Provide the (X, Y) coordinate of the cell's center where the given text is located.  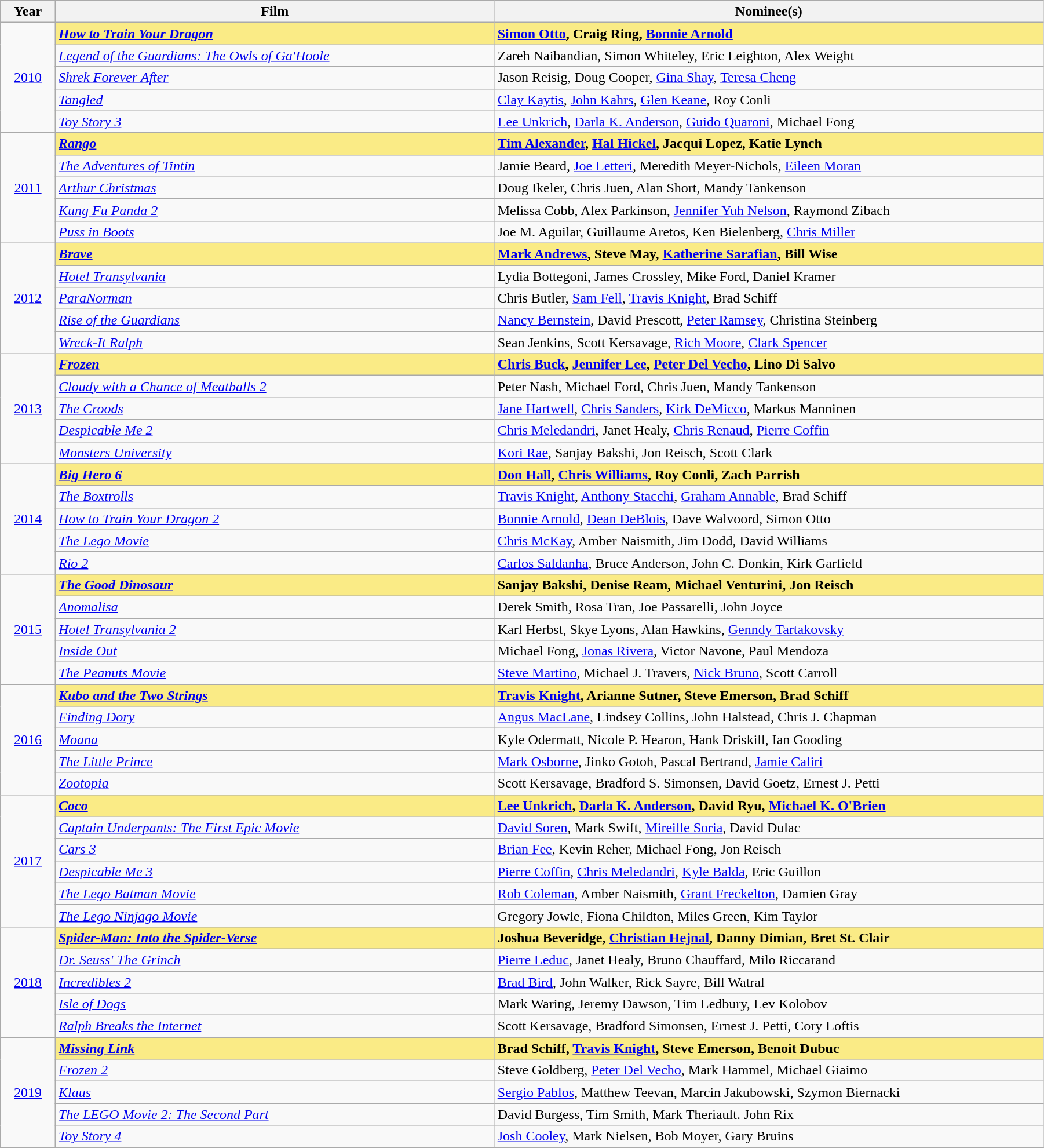
The Croods (275, 409)
Peter Nash, Michael Ford, Chris Juen, Mandy Tankenson (768, 387)
Kori Rae, Sanjay Bakshi, Jon Reisch, Scott Clark (768, 453)
Nancy Bernstein, David Prescott, Peter Ramsey, Christina Steinberg (768, 320)
Zootopia (275, 783)
Coco (275, 806)
Rango (275, 144)
Frozen (275, 365)
2013 (28, 409)
Despicable Me 2 (275, 431)
2017 (28, 861)
Zareh Naibandian, Simon Whiteley, Eric Leighton, Alex Weight (768, 56)
Despicable Me 3 (275, 872)
2019 (28, 1092)
Mark Osborne, Jinko Gotoh, Pascal Bertrand, Jamie Caliri (768, 761)
Pierre Coffin, Chris Meledandri, Kyle Balda, Eric Guillon (768, 872)
Nominee(s) (768, 12)
Cloudy with a Chance of Meatballs 2 (275, 387)
Chris Buck, Jennifer Lee, Peter Del Vecho, Lino Di Salvo (768, 365)
Derek Smith, Rosa Tran, Joe Passarelli, John Joyce (768, 607)
Puss in Boots (275, 232)
The Lego Ninjago Movie (275, 916)
Arthur Christmas (275, 188)
How to Train Your Dragon 2 (275, 519)
Legend of the Guardians: The Owls of Ga'Hoole (275, 56)
The Little Prince (275, 761)
Scott Kersavage, Bradford S. Simonsen, David Goetz, Ernest J. Petti (768, 783)
Frozen 2 (275, 1070)
Steve Goldberg, Peter Del Vecho, Mark Hammel, Michael Giaimo (768, 1070)
Steve Martino, Michael J. Travers, Nick Bruno, Scott Carroll (768, 673)
Toy Story 4 (275, 1136)
Dr. Seuss' The Grinch (275, 960)
Jane Hartwell, Chris Sanders, Kirk DeMicco, Markus Manninen (768, 409)
Sean Jenkins, Scott Kersavage, Rich Moore, Clark Spencer (768, 342)
Lydia Bottegoni, James Crossley, Mike Ford, Daniel Kramer (768, 276)
2016 (28, 739)
Moana (275, 739)
Lee Unkrich, Darla K. Anderson, Guido Quaroni, Michael Fong (768, 122)
Kung Fu Panda 2 (275, 210)
Monsters University (275, 453)
Toy Story 3 (275, 122)
Big Hero 6 (275, 475)
The Peanuts Movie (275, 673)
Angus MacLane, Lindsey Collins, John Halstead, Chris J. Chapman (768, 717)
Scott Kersavage, Bradford Simonsen, Ernest J. Petti, Cory Loftis (768, 1026)
Isle of Dogs (275, 1004)
Melissa Cobb, Alex Parkinson, Jennifer Yuh Nelson, Raymond Zibach (768, 210)
Michael Fong, Jonas Rivera, Victor Navone, Paul Mendoza (768, 651)
Don Hall, Chris Williams, Roy Conli, Zach Parrish (768, 475)
Carlos Saldanha, Bruce Anderson, John C. Donkin, Kirk Garfield (768, 563)
ParaNorman (275, 298)
The Good Dinosaur (275, 585)
Captain Underpants: The First Epic Movie (275, 828)
The Lego Movie (275, 541)
Doug Ikeler, Chris Juen, Alan Short, Mandy Tankenson (768, 188)
Brad Bird, John Walker, Rick Sayre, Bill Watral (768, 982)
Cars 3 (275, 850)
Rise of the Guardians (275, 320)
The Lego Batman Movie (275, 894)
Joe M. Aguilar, Guillaume Aretos, Ken Bielenberg, Chris Miller (768, 232)
Finding Dory (275, 717)
Year (28, 12)
Anomalisa (275, 607)
Chris Meledandri, Janet Healy, Chris Renaud, Pierre Coffin (768, 431)
Chris Butler, Sam Fell, Travis Knight, Brad Schiff (768, 298)
2014 (28, 519)
2015 (28, 629)
Rob Coleman, Amber Naismith, Grant Freckelton, Damien Gray (768, 894)
Joshua Beveridge, Christian Hejnal, Danny Dimian, Bret St. Clair (768, 938)
David Soren, Mark Swift, Mireille Soria, David Dulac (768, 828)
Travis Knight, Arianne Sutner, Steve Emerson, Brad Schiff (768, 695)
Tangled (275, 100)
Sanjay Bakshi, Denise Ream, Michael Venturini, Jon Reisch (768, 585)
2011 (28, 188)
Pierre Leduc, Janet Healy, Bruno Chauffard, Milo Riccarand (768, 960)
How to Train Your Dragon (275, 34)
David Burgess, Tim Smith, Mark Theriault. John Rix (768, 1114)
Incredibles 2 (275, 982)
Lee Unkrich, Darla K. Anderson, David Ryu, Michael K. O'Brien (768, 806)
Hotel Transylvania 2 (275, 629)
Shrek Forever After (275, 78)
Missing Link (275, 1048)
Wreck-It Ralph (275, 342)
Klaus (275, 1092)
Rio 2 (275, 563)
Gregory Jowle, Fiona Childton, Miles Green, Kim Taylor (768, 916)
Jamie Beard, Joe Letteri, Meredith Meyer-Nichols, Eileen Moran (768, 166)
Kyle Odermatt, Nicole P. Hearon, Hank Driskill, Ian Gooding (768, 739)
Mark Waring, Jeremy Dawson, Tim Ledbury, Lev Kolobov (768, 1004)
Brian Fee, Kevin Reher, Michael Fong, Jon Reisch (768, 850)
2012 (28, 298)
The Adventures of Tintin (275, 166)
2018 (28, 982)
Travis Knight, Anthony Stacchi, Graham Annable, Brad Schiff (768, 497)
Mark Andrews, Steve May, Katherine Sarafian, Bill Wise (768, 254)
Brad Schiff, Travis Knight, Steve Emerson, Benoit Dubuc (768, 1048)
Tim Alexander, Hal Hickel, Jacqui Lopez, Katie Lynch (768, 144)
Bonnie Arnold, Dean DeBlois, Dave Walvoord, Simon Otto (768, 519)
Spider-Man: Into the Spider-Verse (275, 938)
Kubo and the Two Strings (275, 695)
Brave (275, 254)
Karl Herbst, Skye Lyons, Alan Hawkins, Genndy Tartakovsky (768, 629)
Simon Otto, Craig Ring, Bonnie Arnold (768, 34)
The LEGO Movie 2: The Second Part (275, 1114)
Hotel Transylvania (275, 276)
2010 (28, 78)
Ralph Breaks the Internet (275, 1026)
Clay Kaytis, John Kahrs, Glen Keane, Roy Conli (768, 100)
Josh Cooley, Mark Nielsen, Bob Moyer, Gary Bruins (768, 1136)
Inside Out (275, 651)
The Boxtrolls (275, 497)
Chris McKay, Amber Naismith, Jim Dodd, David Williams (768, 541)
Sergio Pablos, Matthew Teevan, Marcin Jakubowski, Szymon Biernacki (768, 1092)
Jason Reisig, Doug Cooper, Gina Shay, Teresa Cheng (768, 78)
Film (275, 12)
